Scan for the cell matching the given text and deliver its (x, y) coordinate at center. 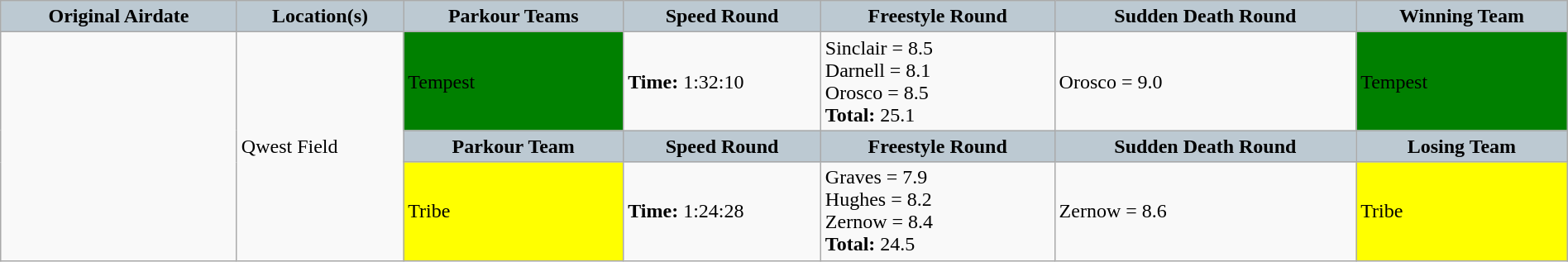
Losing Team (1462, 146)
Winning Team (1462, 17)
Parkour Team (514, 146)
Orosco = 9.0 (1206, 81)
Parkour Teams (514, 17)
Time: 1:24:28 (723, 212)
Original Airdate (119, 17)
Zernow = 8.6 (1206, 212)
Time: 1:32:10 (723, 81)
Location(s) (319, 17)
Sinclair = 8.5Darnell = 8.1Orosco = 8.5Total: 25.1 (938, 81)
Qwest Field (319, 146)
Graves = 7.9Hughes = 8.2Zernow = 8.4Total: 24.5 (938, 212)
